Return the [x, y] coordinate for the center point of the cell that contains the specified text.  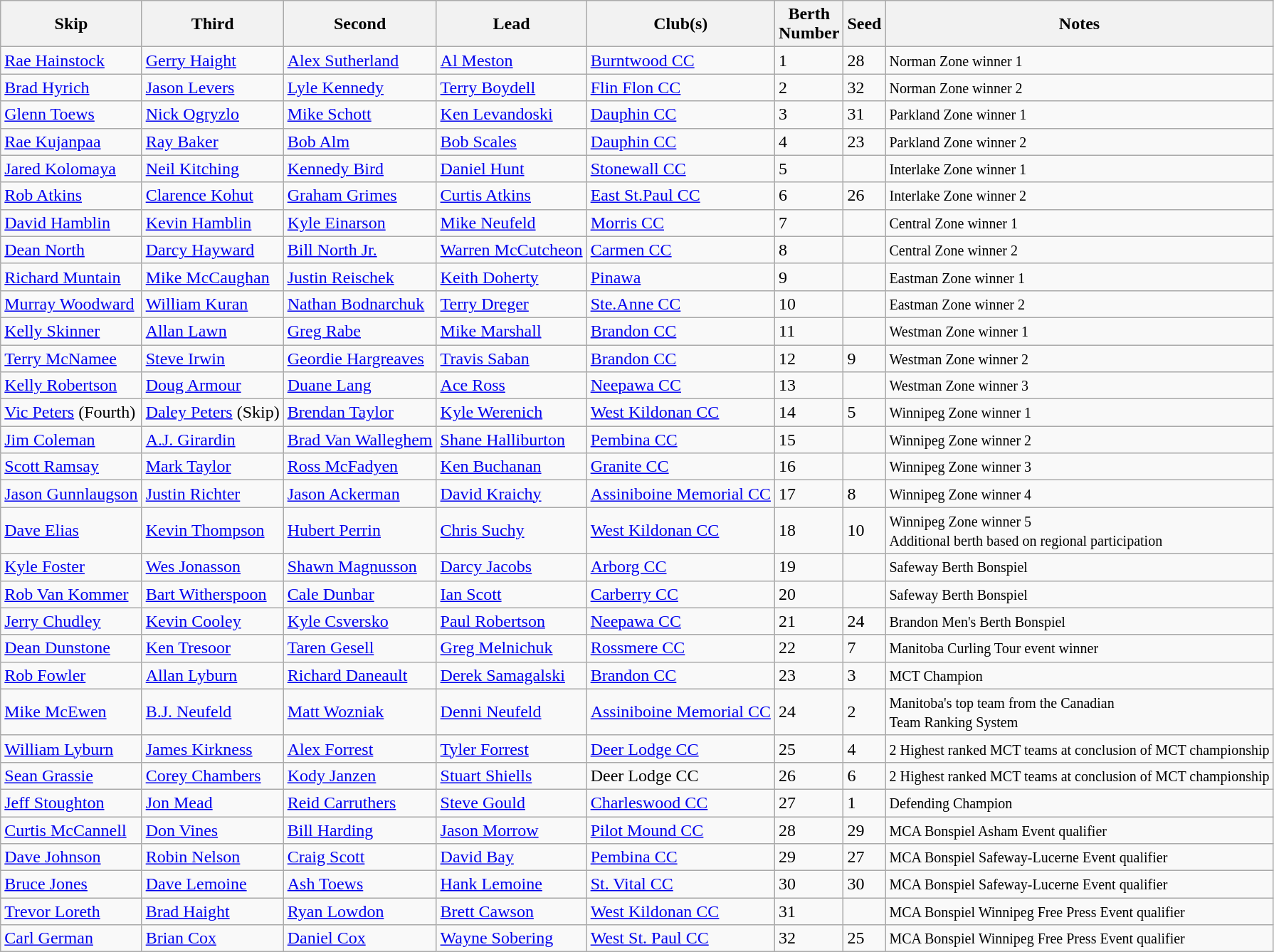
Brendan Taylor [360, 413]
Terry McNamee [71, 358]
Jason Ackerman [360, 494]
16 [809, 467]
Gerry Haight [212, 60]
Carmen CC [680, 250]
Carl German [71, 938]
Kelly Skinner [71, 331]
Dean Dunstone [71, 648]
Jerry Chudley [71, 621]
Don Vines [212, 830]
Westman Zone winner 2 [1079, 358]
Nathan Bodnarchuk [360, 304]
Jared Kolomaya [71, 169]
Winnipeg Zone winner 5Additional berth based on regional participation [1079, 531]
Ken Levandoski [511, 115]
Greg Rabe [360, 331]
Terry Boydell [511, 88]
William Lyburn [71, 749]
James Kirkness [212, 749]
Duane Lang [360, 386]
Allan Lyburn [212, 675]
Chris Suchy [511, 531]
Dean North [71, 250]
11 [809, 331]
Parkland Zone winner 2 [1079, 142]
19 [809, 567]
Derek Samagalski [511, 675]
Lead [511, 24]
Rossmere CC [680, 648]
Wes Jonasson [212, 567]
Shawn Magnusson [360, 567]
Neil Kitching [212, 169]
East St.Paul CC [680, 196]
Justin Richter [212, 494]
Cale Dunbar [360, 594]
Brett Cawson [511, 911]
Central Zone winner 1 [1079, 223]
Kyle Csversko [360, 621]
Dave Elias [71, 531]
Bill North Jr. [360, 250]
Seed [864, 24]
Jeff Stoughton [71, 803]
20 [809, 594]
Robin Nelson [212, 857]
Mike McCaughan [212, 277]
22 [809, 648]
Arborg CC [680, 567]
Manitoba Curling Tour event winner [1079, 648]
David Bay [511, 857]
Winnipeg Zone winner 4 [1079, 494]
17 [809, 494]
Scott Ramsay [71, 467]
Darcy Jacobs [511, 567]
21 [809, 621]
Second [360, 24]
Bob Scales [511, 142]
Alex Forrest [360, 749]
Third [212, 24]
Mike Schott [360, 115]
A.J. Girardin [212, 440]
Ian Scott [511, 594]
Kevin Hamblin [212, 223]
Wayne Sobering [511, 938]
Shane Halliburton [511, 440]
Craig Scott [360, 857]
Bart Witherspoon [212, 594]
Al Meston [511, 60]
Westman Zone winner 1 [1079, 331]
B.J. Neufeld [212, 712]
Stuart Shiells [511, 776]
Central Zone winner 2 [1079, 250]
Daley Peters (Skip) [212, 413]
West St. Paul CC [680, 938]
Mike McEwen [71, 712]
Dave Johnson [71, 857]
Terry Dreger [511, 304]
Westman Zone winner 3 [1079, 386]
Rob Atkins [71, 196]
Trevor Loreth [71, 911]
Granite CC [680, 467]
Norman Zone winner 2 [1079, 88]
Ace Ross [511, 386]
Denni Neufeld [511, 712]
Richard Daneault [360, 675]
Burntwood CC [680, 60]
Hubert Perrin [360, 531]
Kyle Einarson [360, 223]
Rob Fowler [71, 675]
Mark Taylor [212, 467]
Brian Cox [212, 938]
Keith Doherty [511, 277]
Club(s) [680, 24]
Matt Wozniak [360, 712]
St. Vital CC [680, 884]
Winnipeg Zone winner 3 [1079, 467]
Alex Sutherland [360, 60]
Rob Van Kommer [71, 594]
Mike Marshall [511, 331]
Flin Flon CC [680, 88]
Ken Buchanan [511, 467]
Rae Kujanpaa [71, 142]
Reid Carruthers [360, 803]
Eastman Zone winner 1 [1079, 277]
Steve Irwin [212, 358]
Tyler Forrest [511, 749]
Norman Zone winner 1 [1079, 60]
Clarence Kohut [212, 196]
Mike Neufeld [511, 223]
Brandon Men's Berth Bonspiel [1079, 621]
Kelly Robertson [71, 386]
Defending Champion [1079, 803]
Brad Van Walleghem [360, 440]
Winnipeg Zone winner 1 [1079, 413]
Lyle Kennedy [360, 88]
William Kuran [212, 304]
Brad Haight [212, 911]
Pinawa [680, 277]
Warren McCutcheon [511, 250]
Darcy Hayward [212, 250]
18 [809, 531]
Parkland Zone winner 1 [1079, 115]
Dave Lemoine [212, 884]
12 [809, 358]
Ste.Anne CC [680, 304]
Brad Hyrich [71, 88]
Stonewall CC [680, 169]
Bill Harding [360, 830]
15 [809, 440]
Ryan Lowdon [360, 911]
Kyle Foster [71, 567]
Bruce Jones [71, 884]
Winnipeg Zone winner 2 [1079, 440]
Richard Muntain [71, 277]
13 [809, 386]
Graham Grimes [360, 196]
Ken Tresoor [212, 648]
Jason Levers [212, 88]
Interlake Zone winner 1 [1079, 169]
Kevin Thompson [212, 531]
Steve Gould [511, 803]
Justin Reischek [360, 277]
BerthNumber [809, 24]
Daniel Hunt [511, 169]
David Hamblin [71, 223]
MCT Champion [1079, 675]
Eastman Zone winner 2 [1079, 304]
Vic Peters (Fourth) [71, 413]
Travis Saban [511, 358]
Ross McFadyen [360, 467]
Ray Baker [212, 142]
Charleswood CC [680, 803]
Kevin Cooley [212, 621]
Carberry CC [680, 594]
Kennedy Bird [360, 169]
Sean Grassie [71, 776]
Interlake Zone winner 2 [1079, 196]
Daniel Cox [360, 938]
Rae Hainstock [71, 60]
Glenn Toews [71, 115]
Kyle Werenich [511, 413]
Taren Gesell [360, 648]
Notes [1079, 24]
Curtis McCannell [71, 830]
Doug Armour [212, 386]
Skip [71, 24]
Jason Gunnlaugson [71, 494]
Jim Coleman [71, 440]
Hank Lemoine [511, 884]
Pilot Mound CC [680, 830]
Jon Mead [212, 803]
Bob Alm [360, 142]
Jason Morrow [511, 830]
Manitoba's top team from the CanadianTeam Ranking System [1079, 712]
14 [809, 413]
Paul Robertson [511, 621]
Geordie Hargreaves [360, 358]
Corey Chambers [212, 776]
Morris CC [680, 223]
Allan Lawn [212, 331]
David Kraichy [511, 494]
Ash Toews [360, 884]
MCA Bonspiel Asham Event qualifier [1079, 830]
Curtis Atkins [511, 196]
Murray Woodward [71, 304]
Nick Ogryzlo [212, 115]
Kody Janzen [360, 776]
Greg Melnichuk [511, 648]
